Scan for the cell matching the given text and deliver its (X, Y) coordinate at center. 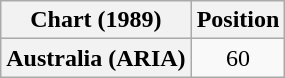
60 (238, 58)
Australia (ARIA) (96, 58)
Position (238, 20)
Chart (1989) (96, 20)
